Determine the [x, y] coordinate at the center of the cell enclosing the given text.  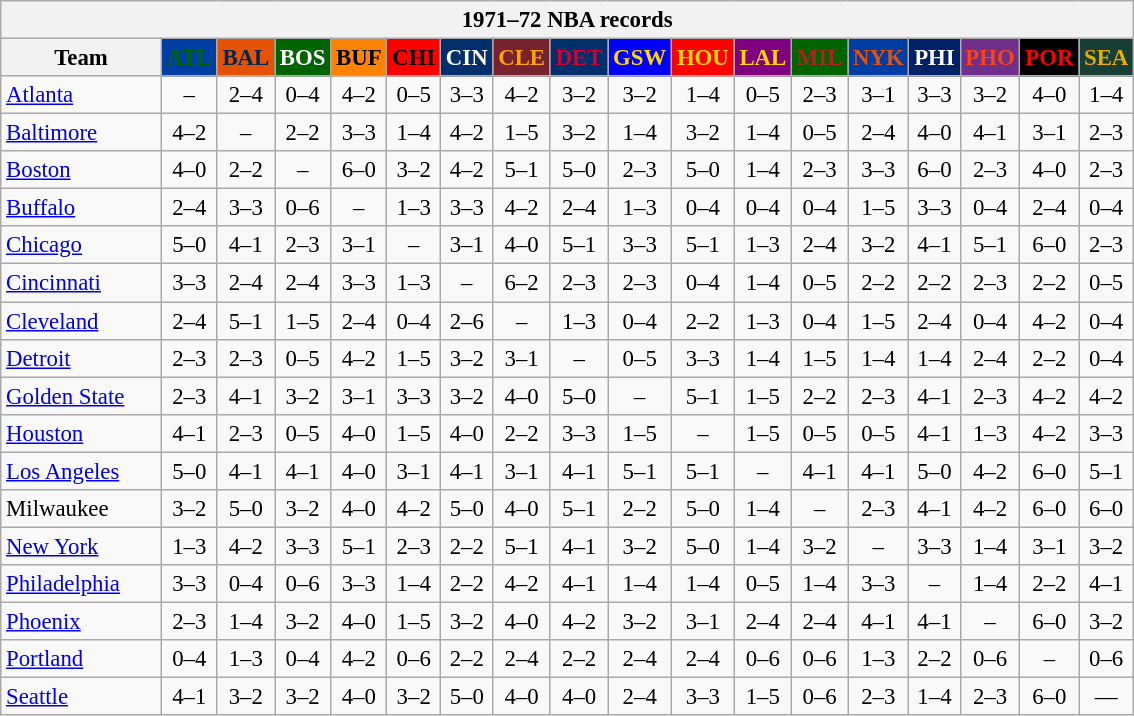
BOS [303, 58]
SEA [1106, 58]
6–2 [522, 283]
Baltimore [82, 133]
LAL [762, 58]
GSW [640, 58]
PHO [990, 58]
Portland [82, 659]
CIN [467, 58]
MIL [820, 58]
Buffalo [82, 208]
Milwaukee [82, 509]
BAL [246, 58]
Atlanta [82, 95]
Cleveland [82, 321]
Team [82, 58]
Philadelphia [82, 584]
New York [82, 546]
HOU [704, 58]
Detroit [82, 358]
Golden State [82, 396]
Boston [82, 170]
POR [1050, 58]
PHI [934, 58]
ATL [189, 58]
2–6 [467, 321]
— [1106, 697]
Seattle [82, 697]
CLE [522, 58]
Los Angeles [82, 471]
Cincinnati [82, 283]
BUF [359, 58]
NYK [878, 58]
Chicago [82, 245]
1971–72 NBA records [568, 20]
DET [578, 58]
Houston [82, 433]
Phoenix [82, 621]
CHI [414, 58]
